Detect which cell encompasses the target text, then output its (X, Y) center coordinate. 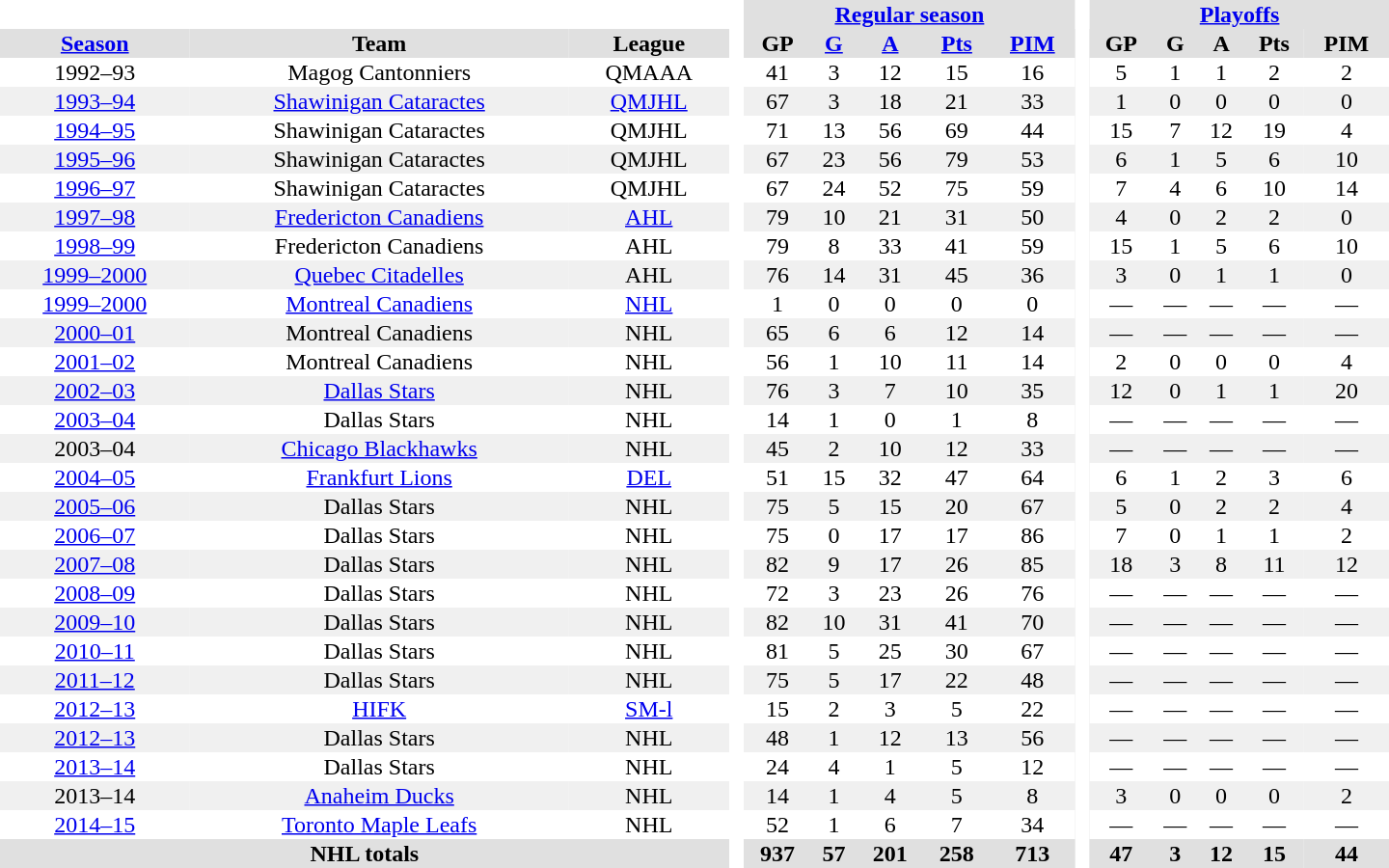
72 (777, 593)
70 (1032, 622)
QMAAA (649, 72)
2006–07 (95, 535)
2007–08 (95, 564)
51 (777, 477)
1992–93 (95, 72)
1998–99 (95, 246)
30 (957, 651)
2010–11 (95, 651)
937 (777, 854)
2004–05 (95, 477)
2001–02 (95, 362)
2005–06 (95, 506)
2002–03 (95, 391)
Chicago Blackhawks (378, 448)
57 (834, 854)
1994–95 (95, 130)
Magog Cantonniers (378, 72)
Team (378, 43)
2009–10 (95, 622)
Toronto Maple Leafs (378, 825)
65 (777, 333)
19 (1274, 130)
69 (957, 130)
2011–12 (95, 680)
2000–01 (95, 333)
9 (834, 564)
81 (777, 651)
Playoffs (1239, 14)
258 (957, 854)
NHL totals (365, 854)
League (649, 43)
34 (1032, 825)
64 (1032, 477)
Season (95, 43)
86 (1032, 535)
53 (1032, 159)
2008–09 (95, 593)
SM-l (649, 709)
Anaheim Ducks (378, 796)
50 (1032, 217)
36 (1032, 275)
1996–97 (95, 188)
16 (1032, 72)
201 (889, 854)
713 (1032, 854)
2014–15 (95, 825)
DEL (649, 477)
1997–98 (95, 217)
Regular season (911, 14)
1995–96 (95, 159)
71 (777, 130)
25 (889, 651)
85 (1032, 564)
HIFK (378, 709)
Quebec Citadelles (378, 275)
32 (889, 477)
1993–94 (95, 101)
35 (1032, 391)
Frankfurt Lions (378, 477)
